Return the [X, Y] coordinate for the center point of the cell that contains the specified text.  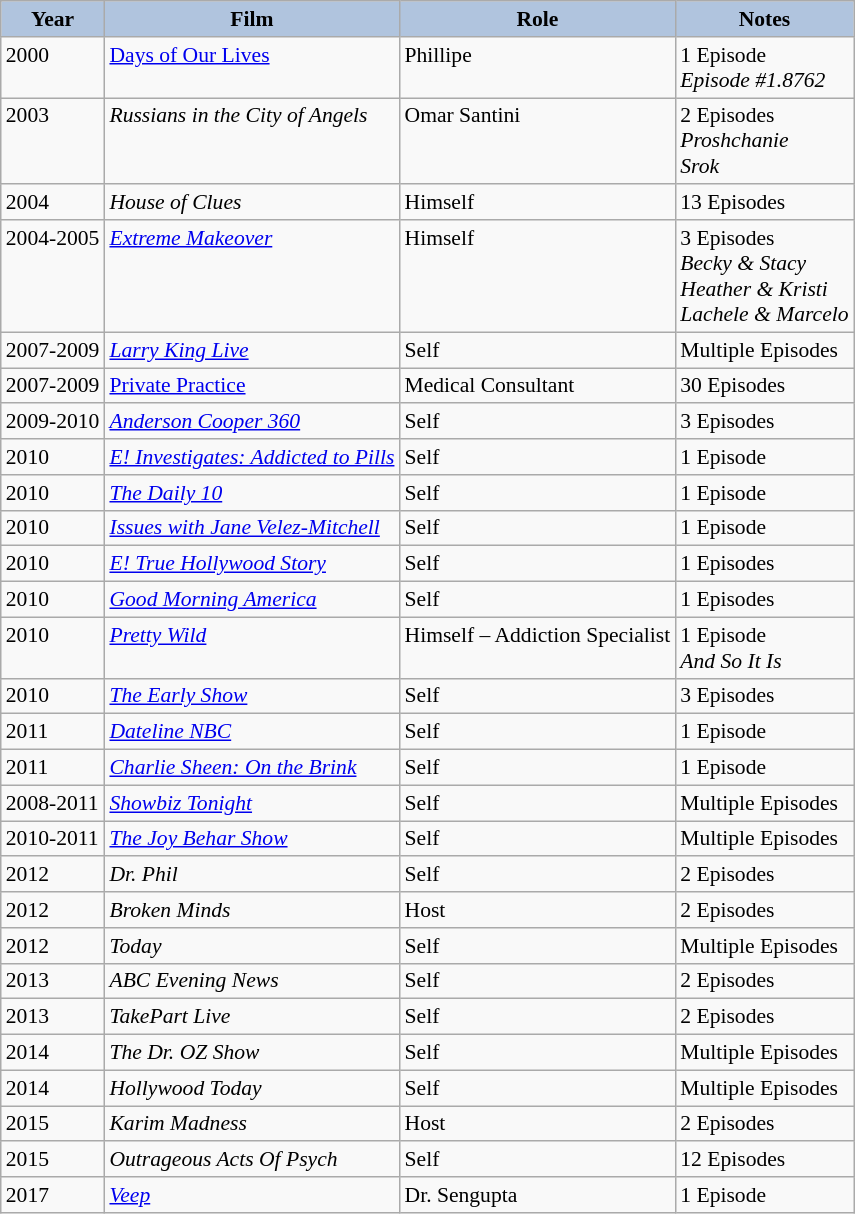
Omar Santini [537, 142]
Veep [252, 1195]
Extreme Makeover [252, 276]
2003 [53, 142]
13 Episodes [764, 203]
12 Episodes [764, 1160]
Notes [764, 19]
Days of Our Lives [252, 68]
2010-2011 [53, 839]
Dr. Sengupta [537, 1195]
The Dr. OZ Show [252, 1053]
The Early Show [252, 696]
House of Clues [252, 203]
Russians in the City of Angels [252, 142]
3 Episodes Becky & Stacy Heather & Kristi Lachele & Marcelo [764, 276]
Dr. Phil [252, 875]
Today [252, 946]
2004-2005 [53, 276]
30 Episodes [764, 386]
Year [53, 19]
1 Episode Episode #1.8762 [764, 68]
2009-2010 [53, 422]
Hollywood Today [252, 1088]
The Daily 10 [252, 493]
Anderson Cooper 360 [252, 422]
Phillipe [537, 68]
Film [252, 19]
E! True Hollywood Story [252, 564]
2008-2011 [53, 803]
Outrageous Acts Of Psych [252, 1160]
1 Episode And So It Is [764, 648]
Charlie Sheen: On the Brink [252, 768]
The Joy Behar Show [252, 839]
2 Episodes Proshchanie Srok [764, 142]
Private Practice [252, 386]
Larry King Live [252, 350]
Broken Minds [252, 910]
Dateline NBC [252, 732]
E! Investigates: Addicted to Pills [252, 457]
2017 [53, 1195]
Medical Consultant [537, 386]
2000 [53, 68]
Showbiz Tonight [252, 803]
Pretty Wild [252, 648]
Good Morning America [252, 600]
Himself – Addiction Specialist [537, 648]
TakePart Live [252, 1017]
ABC Evening News [252, 981]
Issues with Jane Velez-Mitchell [252, 528]
Role [537, 19]
2004 [53, 203]
Karim Madness [252, 1124]
